Provide the [x, y] coordinate of the cell's center where the given text is located.  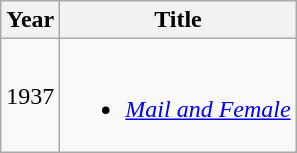
Mail and Female [178, 96]
1937 [30, 96]
Title [178, 20]
Year [30, 20]
